Pinpoint the cell where the given text exists, returning its [X, Y] midpoint coordinate. 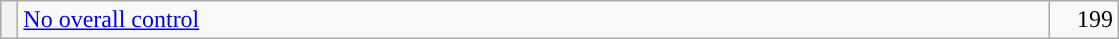
199 [1084, 20]
No overall control [534, 20]
